Search for the cell housing the specified text and yield its (X, Y) center coordinate. 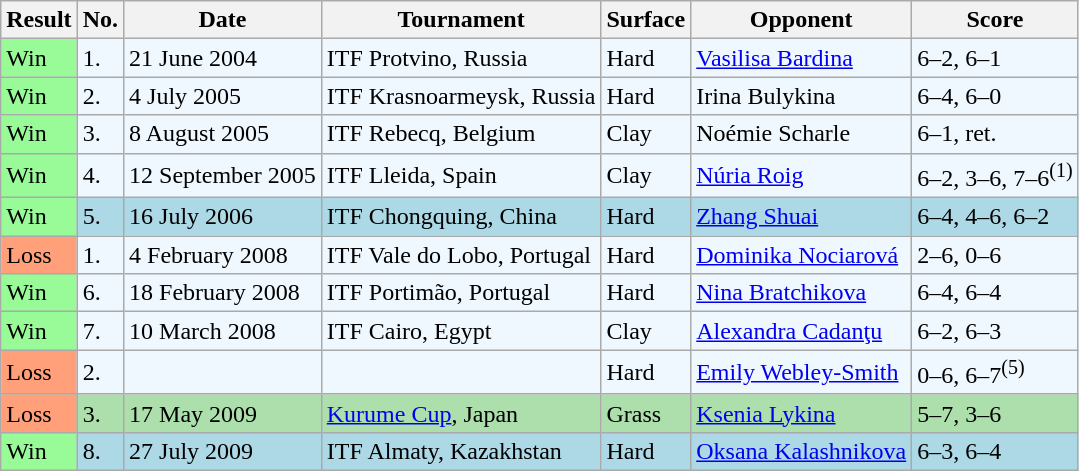
0–6, 6–7(5) (995, 372)
ITF Lleida, Spain (461, 176)
2–6, 0–6 (995, 255)
6–2, 3–6, 7–6(1) (995, 176)
5. (100, 217)
6–4, 6–0 (995, 96)
ITF Cairo, Egypt (461, 331)
Núria Roig (802, 176)
Opponent (802, 20)
ITF Almaty, Kazakhstan (461, 451)
Nina Bratchikova (802, 293)
4 February 2008 (223, 255)
ITF Portimão, Portugal (461, 293)
6. (100, 293)
Ksenia Lykina (802, 413)
6–1, ret. (995, 134)
21 June 2004 (223, 58)
10 March 2008 (223, 331)
6–3, 6–4 (995, 451)
Alexandra Cadanţu (802, 331)
27 July 2009 (223, 451)
17 May 2009 (223, 413)
ITF Rebecq, Belgium (461, 134)
Vasilisa Bardina (802, 58)
Tournament (461, 20)
Emily Webley-Smith (802, 372)
6–2, 6–3 (995, 331)
Zhang Shuai (802, 217)
12 September 2005 (223, 176)
Noémie Scharle (802, 134)
ITF Vale do Lobo, Portugal (461, 255)
ITF Protvino, Russia (461, 58)
Result (39, 20)
8. (100, 451)
Dominika Nociarová (802, 255)
7. (100, 331)
Oksana Kalashnikova (802, 451)
16 July 2006 (223, 217)
No. (100, 20)
ITF Chongquing, China (461, 217)
Surface (646, 20)
4 July 2005 (223, 96)
4. (100, 176)
Score (995, 20)
Irina Bulykina (802, 96)
Date (223, 20)
6–2, 6–1 (995, 58)
Kurume Cup, Japan (461, 413)
5–7, 3–6 (995, 413)
18 February 2008 (223, 293)
ITF Krasnoarmeysk, Russia (461, 96)
8 August 2005 (223, 134)
6–4, 4–6, 6–2 (995, 217)
Grass (646, 413)
6–4, 6–4 (995, 293)
